Return [x, y] of the center of cell containing provided text 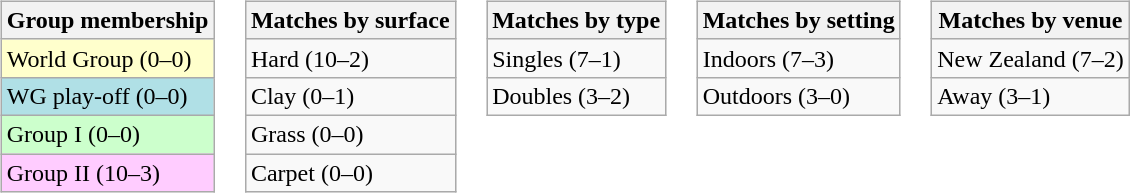
WG play-off (0–0) [108, 96]
Clay (0–1) [350, 96]
Outdoors (3–0) [798, 96]
World Group (0–0) [108, 58]
Group I (0–0) [108, 134]
Matches by surface [350, 20]
Grass (0–0) [350, 134]
Carpet (0–0) [350, 173]
Away (3–1) [1031, 96]
Doubles (3–2) [576, 96]
Hard (10–2) [350, 58]
New Zealand (7–2) [1031, 58]
Singles (7–1) [576, 58]
Group II (10–3) [108, 173]
Matches by type [576, 20]
Group membership [108, 20]
Matches by setting [798, 20]
Indoors (7–3) [798, 58]
Matches by venue [1031, 20]
